For the text-containing cell, return its midpoint in (X, Y) coordinate format. 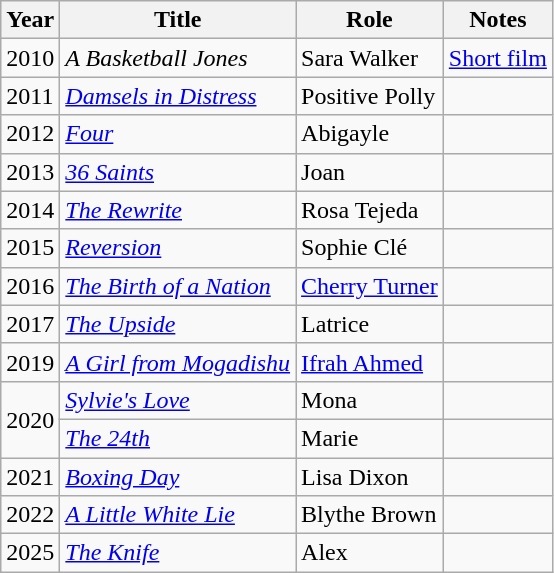
Rosa Tejeda (370, 210)
2015 (30, 248)
Title (178, 20)
Short film (498, 58)
The Birth of a Nation (178, 286)
A Girl from Mogadishu (178, 362)
A Basketball Jones (178, 58)
Blythe Brown (370, 515)
2022 (30, 515)
The Knife (178, 553)
2019 (30, 362)
Positive Polly (370, 96)
2011 (30, 96)
2016 (30, 286)
Joan (370, 172)
Marie (370, 438)
Role (370, 20)
Alex (370, 553)
Damsels in Distress (178, 96)
2014 (30, 210)
Sara Walker (370, 58)
The Rewrite (178, 210)
36 Saints (178, 172)
Cherry Turner (370, 286)
2010 (30, 58)
2025 (30, 553)
The Upside (178, 324)
Lisa Dixon (370, 477)
Ifrah Ahmed (370, 362)
2020 (30, 419)
Boxing Day (178, 477)
Four (178, 134)
2017 (30, 324)
Sophie Clé (370, 248)
2012 (30, 134)
The 24th (178, 438)
Notes (498, 20)
Year (30, 20)
Mona (370, 400)
Abigayle (370, 134)
A Little White Lie (178, 515)
2013 (30, 172)
Latrice (370, 324)
Sylvie's Love (178, 400)
2021 (30, 477)
Reversion (178, 248)
